Locate the cell with the specified text and output its (x, y) center coordinate. 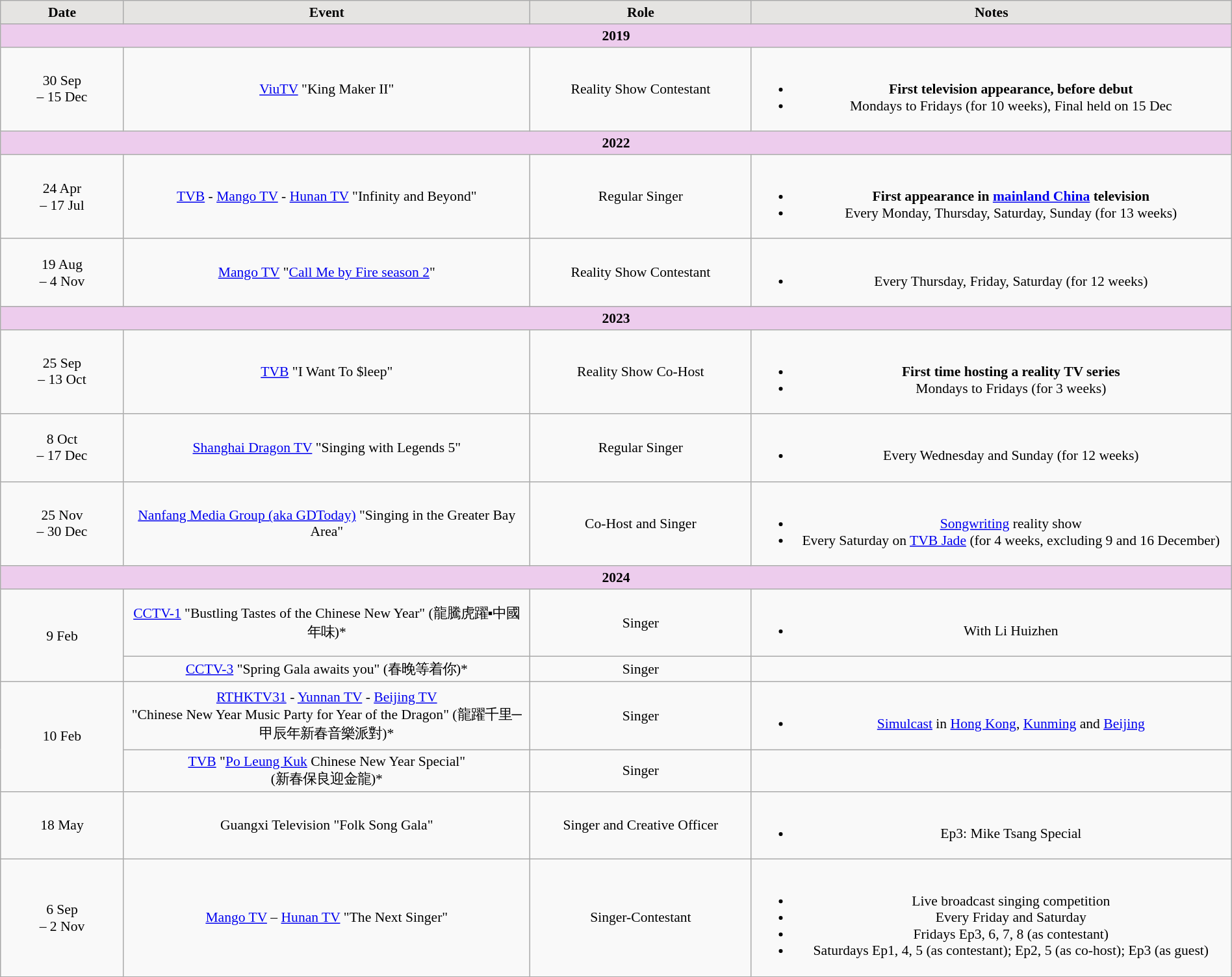
Simulcast in Hong Kong, Kunming and Beijing (992, 716)
TVB - Mango TV - Hunan TV "Infinity and Beyond" (326, 197)
9 Feb (62, 635)
2023 (616, 318)
Mango TV – Hunan TV "The Next Singer" (326, 919)
Shanghai Dragon TV "Singing with Legends 5" (326, 448)
30 Sep– 15 Dec (62, 89)
Co-Host and Singer (641, 524)
2022 (616, 143)
Reality Show Co-Host (641, 372)
10 Feb (62, 737)
Nanfang Media Group (aka GDToday) "Singing in the Greater Bay Area" (326, 524)
Notes (992, 12)
24 Apr– 17 Jul (62, 197)
25 Nov– 30 Dec (62, 524)
CCTV-1 "Bustling Tastes of the Chinese New Year" (龍騰虎躍▪中國年味)* (326, 623)
Role (641, 12)
Ep3: Mike Tsang Special (992, 825)
RTHKTV31 - Yunnan TV - Beijing TV"Chinese New Year Music Party for Year of the Dragon" (龍躍千里─甲辰年新春音樂派對)* (326, 716)
19 Aug– 4 Nov (62, 273)
Singer-Contestant (641, 919)
6 Sep– 2 Nov (62, 919)
CCTV-3 "Spring Gala awaits you" (春晚等着你)* (326, 669)
TVB "Po Leung Kuk Chinese New Year Special"(新春保良迎金龍)* (326, 770)
First time hosting a reality TV seriesMondays to Fridays (for 3 weeks) (992, 372)
ViuTV "King Maker II" (326, 89)
2024 (616, 577)
8 Oct– 17 Dec (62, 448)
Guangxi Television "Folk Song Gala" (326, 825)
First appearance in mainland China televisionEvery Monday, Thursday, Saturday, Sunday (for 13 weeks) (992, 197)
First television appearance, before debutMondays to Fridays (for 10 weeks), Final held on 15 Dec (992, 89)
25 Sep– 13 Oct (62, 372)
Songwriting reality showEvery Saturday on TVB Jade (for 4 weeks, excluding 9 and 16 December) (992, 524)
Singer and Creative Officer (641, 825)
Every Wednesday and Sunday (for 12 weeks) (992, 448)
18 May (62, 825)
Date (62, 12)
2019 (616, 36)
Mango TV "Call Me by Fire season 2" (326, 273)
Every Thursday, Friday, Saturday (for 12 weeks) (992, 273)
TVB "I Want To $leep" (326, 372)
With Li Huizhen (992, 623)
Event (326, 12)
